Provide the [X, Y] coordinate of the cell's center where the given text is located.  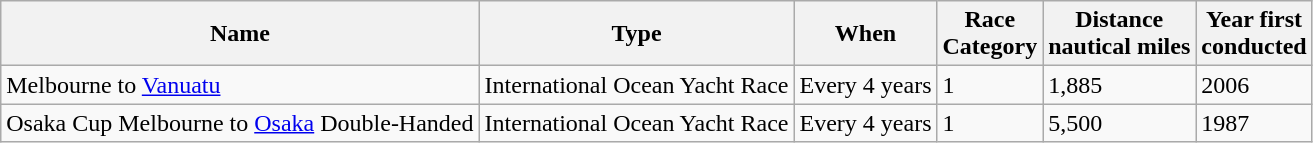
1,885 [1120, 85]
Year firstconducted [1254, 34]
2006 [1254, 85]
Type [636, 34]
Name [240, 34]
When [866, 34]
Osaka Cup Melbourne to Osaka Double-Handed [240, 123]
5,500 [1120, 123]
1987 [1254, 123]
Distancenautical miles [1120, 34]
RaceCategory [990, 34]
Melbourne to Vanuatu [240, 85]
